Detect which cell encompasses the target text, then output its [X, Y] center coordinate. 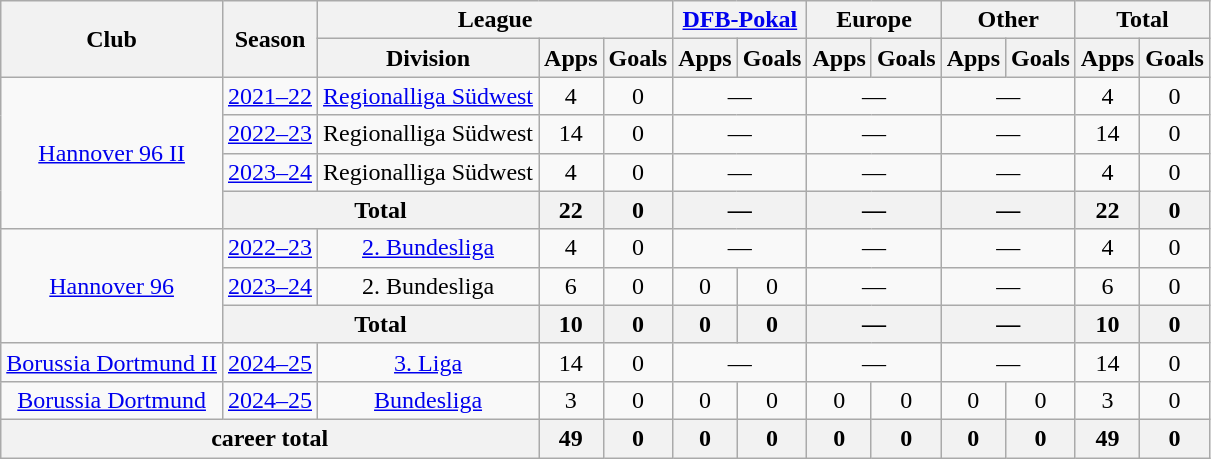
2021–22 [270, 96]
3. Liga [428, 362]
Division [428, 58]
Borussia Dortmund [112, 400]
DFB-Pokal [740, 20]
Bundesliga [428, 400]
career total [270, 438]
Season [270, 39]
Other [1008, 20]
Borussia Dortmund II [112, 362]
Europe [874, 20]
League [496, 20]
Hannover 96 [112, 286]
Hannover 96 II [112, 153]
Club [112, 39]
